Determine the [x, y] coordinate at the center of the cell enclosing the given text.  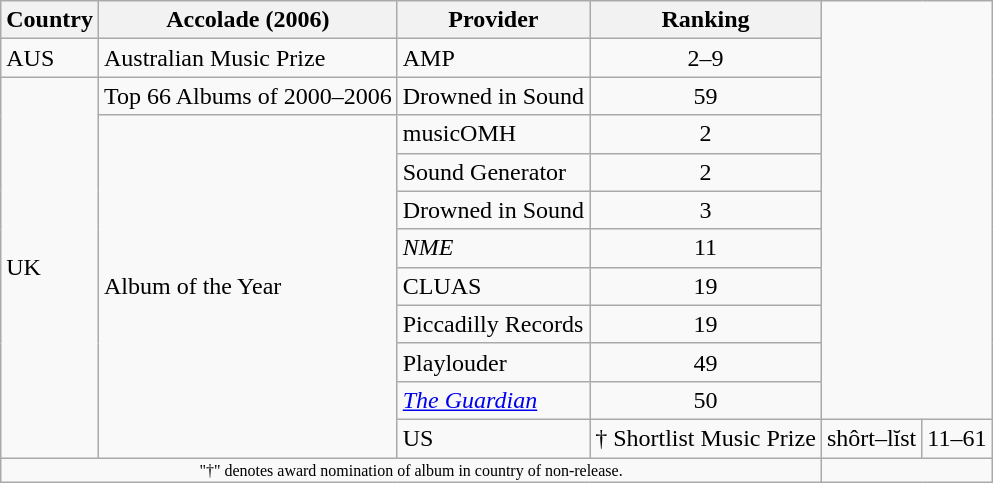
Top 66 Albums of 2000–2006 [248, 96]
49 [706, 362]
US [493, 438]
musicOMH [493, 134]
Provider [493, 20]
Sound Generator [493, 172]
UK [50, 268]
3 [706, 210]
Piccadilly Records [493, 324]
CLUAS [493, 286]
2–9 [706, 58]
Ranking [706, 20]
11 [706, 248]
AUS [50, 58]
59 [706, 96]
50 [706, 400]
Playlouder [493, 362]
† Shortlist Music Prize [706, 438]
Accolade (2006) [248, 20]
NME [493, 248]
AMP [493, 58]
The Guardian [493, 400]
11–61 [957, 438]
Album of the Year [248, 286]
Australian Music Prize [248, 58]
shôrt–lĭst [871, 438]
Country [50, 20]
"†" denotes award nomination of album in country of non-release. [412, 470]
